Search for the cell housing the specified text and yield its (X, Y) center coordinate. 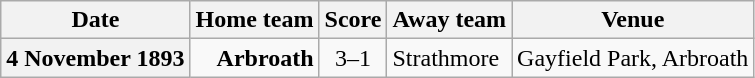
Date (96, 20)
Gayfield Park, Arbroath (633, 58)
Score (353, 20)
Home team (254, 20)
3–1 (353, 58)
Arbroath (254, 58)
Away team (450, 20)
4 November 1893 (96, 58)
Venue (633, 20)
Strathmore (450, 58)
